Detect which cell encompasses the target text, then output its [X, Y] center coordinate. 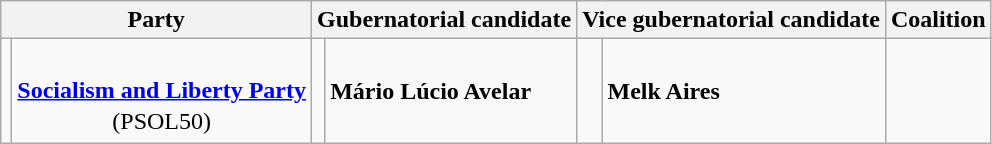
Mário Lúcio Avelar [451, 92]
Gubernatorial candidate [444, 20]
Vice gubernatorial candidate [732, 20]
Melk Aires [744, 92]
Socialism and Liberty Party(PSOL50) [162, 92]
Party [156, 20]
Coalition [938, 20]
